Provide the (x, y) coordinate of the cell's center where the given text is located.  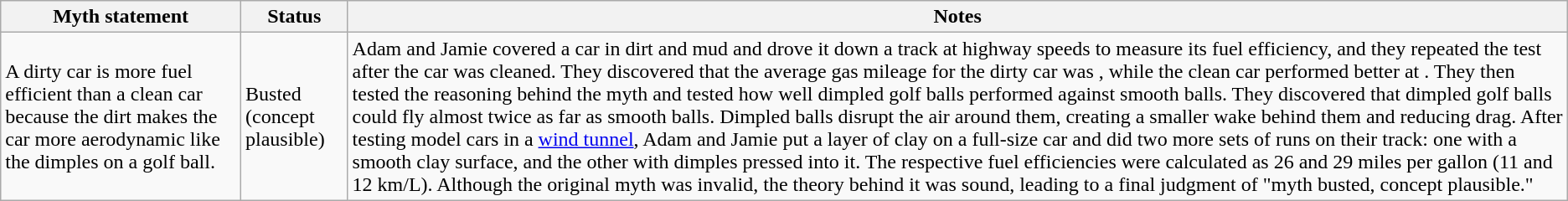
Myth statement (121, 17)
Busted (concept plausible) (295, 116)
Notes (957, 17)
Status (295, 17)
A dirty car is more fuel efficient than a clean car because the dirt makes the car more aerodynamic like the dimples on a golf ball. (121, 116)
